Determine the (x, y) coordinate at the center of the cell enclosing the given text.  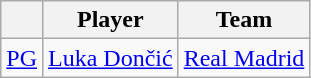
Real Madrid (244, 58)
PG (22, 58)
Team (244, 20)
Luka Dončić (110, 58)
Player (110, 20)
